Find where the given text appears and provide that cell's center as (x, y) coordinate. 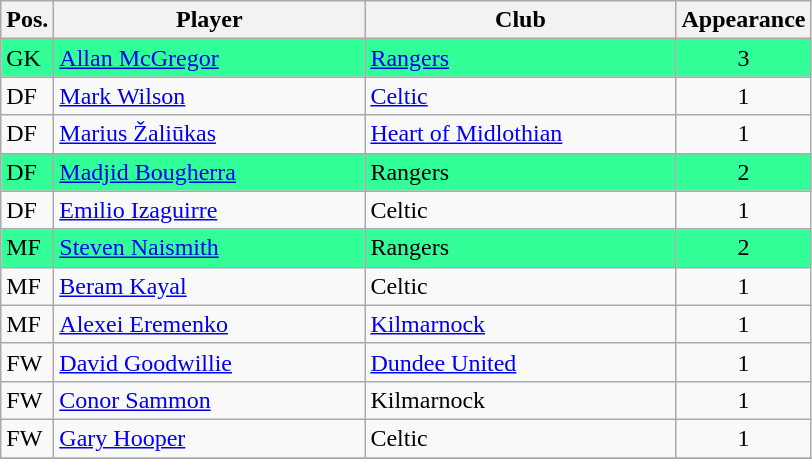
Alexei Eremenko (210, 324)
Dundee United (520, 362)
Mark Wilson (210, 96)
Heart of Midlothian (520, 134)
Emilio Izaguirre (210, 210)
GK (28, 58)
3 (744, 58)
Club (520, 20)
Allan McGregor (210, 58)
Appearance (744, 20)
Steven Naismith (210, 248)
Pos. (28, 20)
Conor Sammon (210, 400)
Marius Žaliūkas (210, 134)
Madjid Bougherra (210, 172)
Gary Hooper (210, 438)
Beram Kayal (210, 286)
Player (210, 20)
David Goodwillie (210, 362)
